Return [x, y] of the center of cell containing provided text 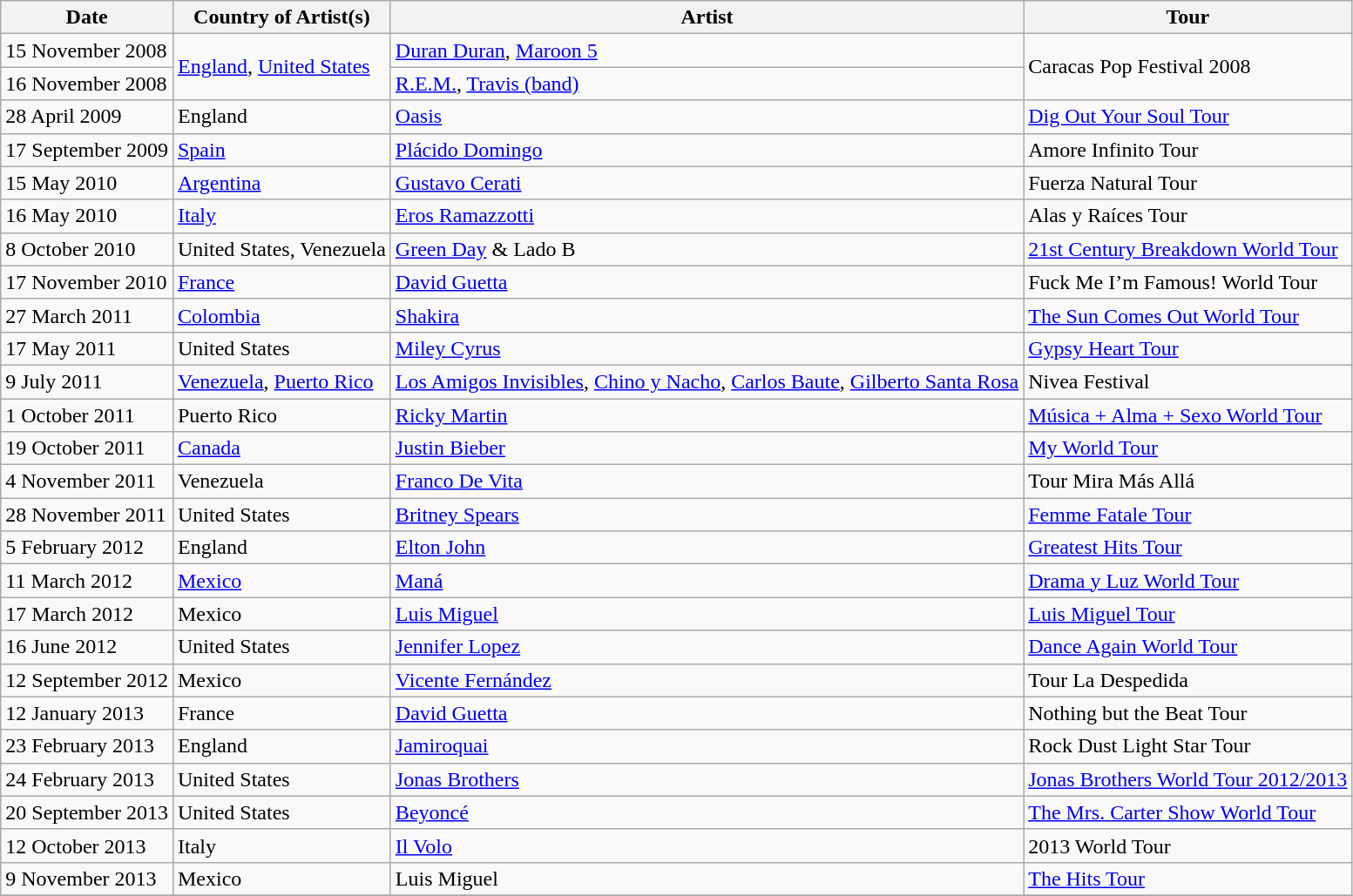
9 July 2011 [87, 381]
23 February 2013 [87, 746]
Venezuela, Puerto Rico [281, 381]
Shakira [707, 315]
Nothing but the Beat Tour [1188, 713]
28 April 2009 [87, 117]
Colombia [281, 315]
12 January 2013 [87, 713]
Plácido Domingo [707, 150]
17 November 2010 [87, 282]
27 March 2011 [87, 315]
Dance Again World Tour [1188, 647]
20 September 2013 [87, 812]
Jonas Brothers [707, 779]
Tour La Despedida [1188, 680]
Luis Miguel Tour [1188, 614]
United States, Venezuela [281, 249]
Eros Ramazzotti [707, 216]
Jennifer Lopez [707, 647]
Femme Fatale Tour [1188, 515]
17 May 2011 [87, 348]
Alas y Raíces Tour [1188, 216]
Justin Bieber [707, 448]
Duran Duran, Maroon 5 [707, 51]
Argentina [281, 183]
Gustavo Cerati [707, 183]
Oasis [707, 117]
Date [87, 17]
Jamiroquai [707, 746]
16 June 2012 [87, 647]
15 May 2010 [87, 183]
Artist [707, 17]
Miley Cyrus [707, 348]
England, United States [281, 67]
Música + Alma + Sexo World Tour [1188, 415]
Rock Dust Light Star Tour [1188, 746]
17 September 2009 [87, 150]
Vicente Fernández [707, 680]
Tour [1188, 17]
5 February 2012 [87, 548]
Fuerza Natural Tour [1188, 183]
9 November 2013 [87, 879]
11 March 2012 [87, 581]
Tour Mira Más Allá [1188, 482]
12 October 2013 [87, 845]
17 March 2012 [87, 614]
Maná [707, 581]
Ricky Martin [707, 415]
16 November 2008 [87, 84]
8 October 2010 [87, 249]
Fuck Me I’m Famous! World Tour [1188, 282]
12 September 2012 [87, 680]
1 October 2011 [87, 415]
The Sun Comes Out World Tour [1188, 315]
Spain [281, 150]
R.E.M., Travis (band) [707, 84]
21st Century Breakdown World Tour [1188, 249]
Britney Spears [707, 515]
Franco De Vita [707, 482]
Puerto Rico [281, 415]
28 November 2011 [87, 515]
Gypsy Heart Tour [1188, 348]
Drama y Luz World Tour [1188, 581]
Amore Infinito Tour [1188, 150]
The Mrs. Carter Show World Tour [1188, 812]
Canada [281, 448]
The Hits Tour [1188, 879]
Dig Out Your Soul Tour [1188, 117]
15 November 2008 [87, 51]
Green Day & Lado B [707, 249]
Il Volo [707, 845]
2013 World Tour [1188, 845]
My World Tour [1188, 448]
Jonas Brothers World Tour 2012/2013 [1188, 779]
24 February 2013 [87, 779]
19 October 2011 [87, 448]
Caracas Pop Festival 2008 [1188, 67]
16 May 2010 [87, 216]
Elton John [707, 548]
Nivea Festival [1188, 381]
Greatest Hits Tour [1188, 548]
Country of Artist(s) [281, 17]
Los Amigos Invisibles, Chino y Nacho, Carlos Baute, Gilberto Santa Rosa [707, 381]
Beyoncé [707, 812]
Venezuela [281, 482]
4 November 2011 [87, 482]
